Determine the (x, y) coordinate at the center of the cell enclosing the given text.  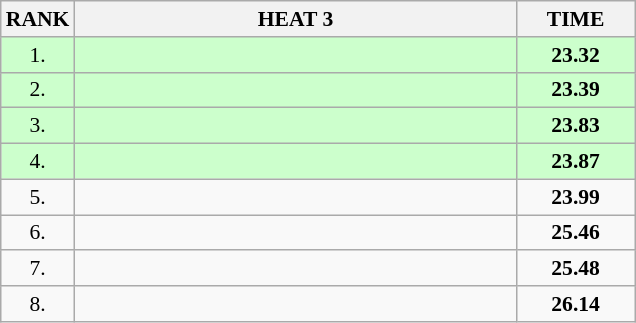
8. (38, 304)
23.83 (576, 126)
3. (38, 126)
HEAT 3 (295, 19)
23.87 (576, 162)
23.99 (576, 197)
RANK (38, 19)
23.39 (576, 90)
26.14 (576, 304)
5. (38, 197)
TIME (576, 19)
25.48 (576, 269)
6. (38, 233)
2. (38, 90)
23.32 (576, 55)
1. (38, 55)
25.46 (576, 233)
7. (38, 269)
4. (38, 162)
